Pinpoint the cell where the given text exists, returning its [x, y] midpoint coordinate. 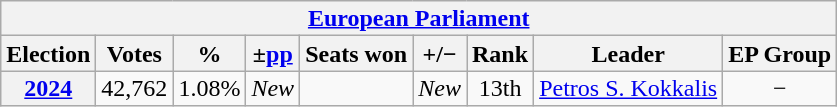
Votes [134, 54]
1.08% [210, 88]
Election [48, 54]
Rank [500, 54]
Leader [628, 54]
±pp [273, 54]
Seats won [356, 54]
EP Group [780, 54]
Petros S. Kokkalis [628, 88]
42,762 [134, 88]
+/− [440, 54]
European Parliament [419, 18]
% [210, 54]
− [780, 88]
13th [500, 88]
2024 [48, 88]
